Extract the (X, Y) coordinate from the center of the cell holding the provided text.  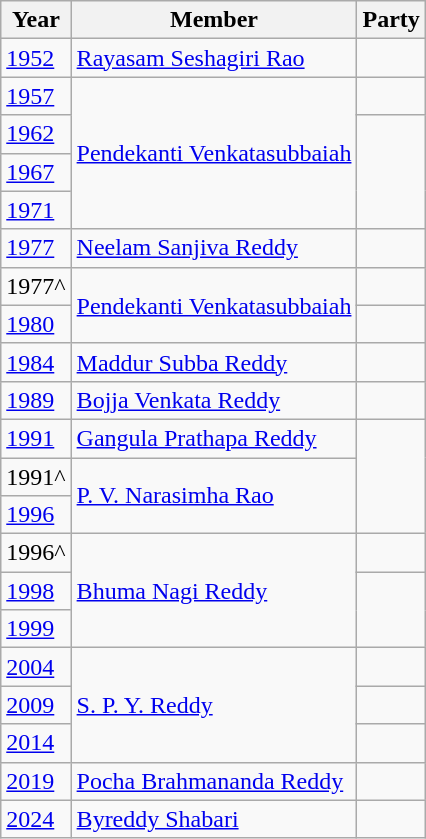
Year (36, 20)
1998 (36, 591)
1984 (36, 362)
Gangula Prathapa Reddy (214, 438)
1999 (36, 629)
Rayasam Seshagiri Rao (214, 58)
2004 (36, 667)
Byreddy Shabari (214, 819)
1991^ (36, 477)
1952 (36, 58)
Party (391, 20)
1991 (36, 438)
2024 (36, 819)
1980 (36, 324)
2009 (36, 705)
Neelam Sanjiva Reddy (214, 248)
1971 (36, 210)
S. P. Y. Reddy (214, 705)
1977^ (36, 286)
1977 (36, 248)
Pocha Brahmananda Reddy (214, 781)
2014 (36, 743)
1996^ (36, 553)
Member (214, 20)
1962 (36, 134)
1967 (36, 172)
1989 (36, 400)
Maddur Subba Reddy (214, 362)
1996 (36, 515)
P. V. Narasimha Rao (214, 496)
2019 (36, 781)
Bojja Venkata Reddy (214, 400)
1957 (36, 96)
Bhuma Nagi Reddy (214, 591)
